Extract the [x, y] coordinate from the center of the cell holding the provided text.  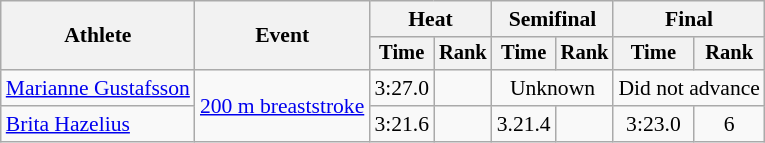
6 [730, 124]
Did not advance [689, 88]
Marianne Gustafsson [98, 88]
3.21.4 [524, 124]
3:27.0 [402, 88]
Semifinal [553, 19]
3:21.6 [402, 124]
Brita Hazelius [98, 124]
Final [689, 19]
Event [282, 36]
3:23.0 [653, 124]
Athlete [98, 36]
Heat [430, 19]
Unknown [553, 88]
200 m breaststroke [282, 106]
